Return the (X, Y) coordinate for the center point of the cell that contains the specified text.  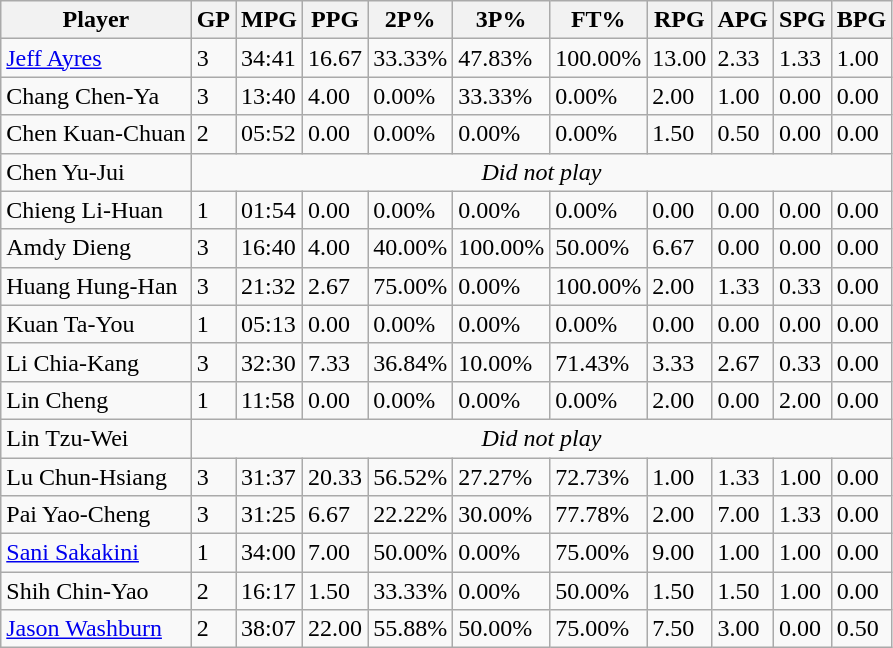
32:30 (270, 362)
10.00% (502, 362)
3P% (502, 20)
7.50 (680, 629)
Kuan Ta-You (96, 324)
Player (96, 20)
31:37 (270, 477)
13:40 (270, 96)
71.43% (598, 362)
7.33 (336, 362)
SPG (803, 20)
MPG (270, 20)
22.22% (410, 515)
01:54 (270, 210)
Chang Chen-Ya (96, 96)
Chen Yu-Jui (96, 172)
Shih Chin-Yao (96, 591)
Chieng Li-Huan (96, 210)
34:00 (270, 553)
3.33 (680, 362)
FT% (598, 20)
36.84% (410, 362)
16.67 (336, 58)
Chen Kuan-Chuan (96, 134)
30.00% (502, 515)
Jeff Ayres (96, 58)
22.00 (336, 629)
RPG (680, 20)
Lin Cheng (96, 400)
16:40 (270, 248)
38:07 (270, 629)
Huang Hung-Han (96, 286)
77.78% (598, 515)
Li Chia-Kang (96, 362)
72.73% (598, 477)
Pai Yao-Cheng (96, 515)
Lin Tzu-Wei (96, 438)
13.00 (680, 58)
Jason Washburn (96, 629)
PPG (336, 20)
2.33 (743, 58)
2P% (410, 20)
9.00 (680, 553)
11:58 (270, 400)
40.00% (410, 248)
3.00 (743, 629)
Lu Chun-Hsiang (96, 477)
Sani Sakakini (96, 553)
21:32 (270, 286)
31:25 (270, 515)
APG (743, 20)
55.88% (410, 629)
05:52 (270, 134)
47.83% (502, 58)
20.33 (336, 477)
27.27% (502, 477)
16:17 (270, 591)
Amdy Dieng (96, 248)
56.52% (410, 477)
BPG (861, 20)
05:13 (270, 324)
34:41 (270, 58)
GP (213, 20)
